Detect which cell encompasses the target text, then output its (X, Y) center coordinate. 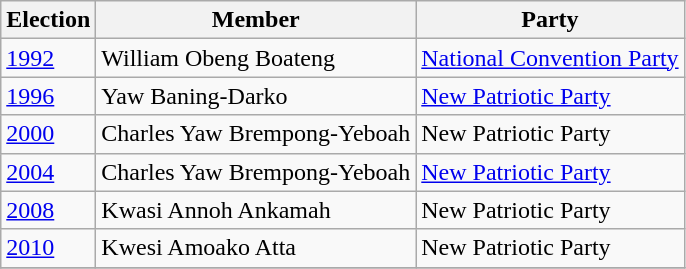
Election (48, 20)
Party (550, 20)
1992 (48, 58)
Member (256, 20)
2010 (48, 248)
Kwesi Amoako Atta (256, 248)
2004 (48, 172)
1996 (48, 96)
William Obeng Boateng (256, 58)
2008 (48, 210)
2000 (48, 134)
Kwasi Annoh Ankamah (256, 210)
National Convention Party (550, 58)
Yaw Baning-Darko (256, 96)
